Identify which cell holds the provided text, then report its (x, y) central coordinate. 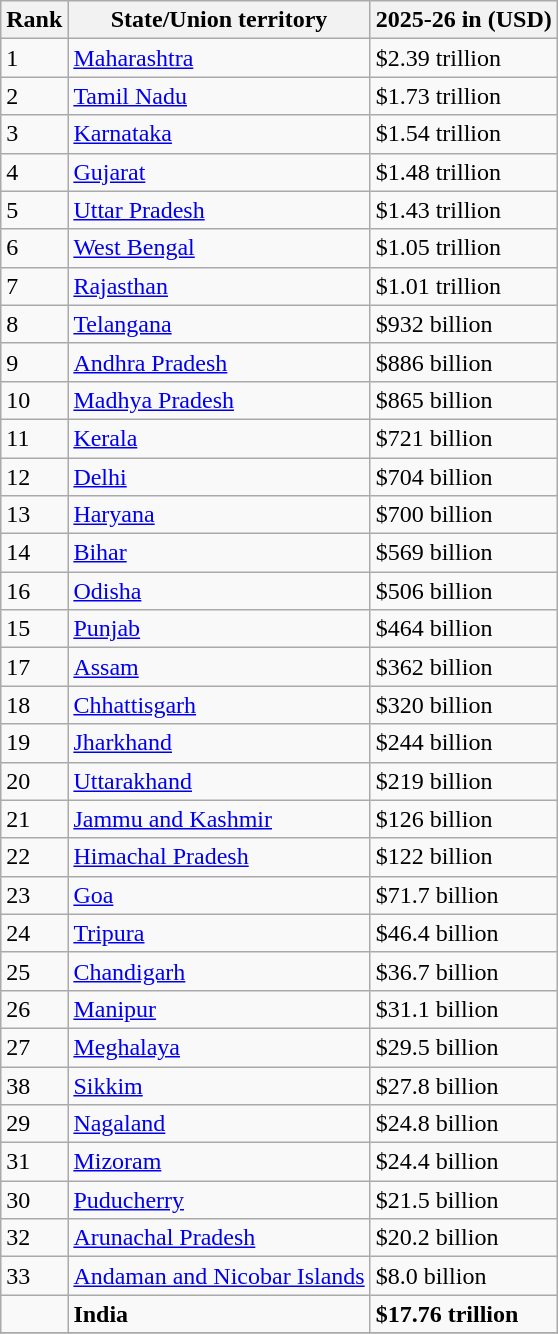
27 (34, 1047)
4 (34, 172)
$31.1 billion (464, 1009)
$1.73 trillion (464, 96)
Haryana (219, 515)
$1.48 trillion (464, 172)
Jammu and Kashmir (219, 819)
$886 billion (464, 362)
29 (34, 1124)
$569 billion (464, 553)
$17.76 trillion (464, 1314)
1 (34, 58)
Andhra Pradesh (219, 362)
$1.54 trillion (464, 134)
Chandigarh (219, 971)
Goa (219, 895)
$2.39 trillion (464, 58)
$704 billion (464, 477)
Kerala (219, 438)
$865 billion (464, 400)
$36.7 billion (464, 971)
Punjab (219, 629)
17 (34, 667)
$27.8 billion (464, 1085)
2025-26 in (USD) (464, 20)
Andaman and Nicobar Islands (219, 1276)
2 (34, 96)
India (219, 1314)
32 (34, 1238)
Bihar (219, 553)
$219 billion (464, 781)
$29.5 billion (464, 1047)
$24.8 billion (464, 1124)
$122 billion (464, 857)
Jharkhand (219, 743)
14 (34, 553)
$24.4 billion (464, 1162)
Arunachal Pradesh (219, 1238)
$506 billion (464, 591)
Gujarat (219, 172)
Chhattisgarh (219, 705)
Himachal Pradesh (219, 857)
7 (34, 286)
$71.7 billion (464, 895)
$8.0 billion (464, 1276)
12 (34, 477)
Odisha (219, 591)
West Bengal (219, 248)
Sikkim (219, 1085)
21 (34, 819)
24 (34, 933)
11 (34, 438)
22 (34, 857)
$21.5 billion (464, 1200)
10 (34, 400)
23 (34, 895)
19 (34, 743)
Mizoram (219, 1162)
Uttarakhand (219, 781)
$244 billion (464, 743)
Assam (219, 667)
9 (34, 362)
$721 billion (464, 438)
$932 billion (464, 324)
State/Union territory (219, 20)
18 (34, 705)
5 (34, 210)
15 (34, 629)
Madhya Pradesh (219, 400)
25 (34, 971)
Karnataka (219, 134)
6 (34, 248)
3 (34, 134)
$464 billion (464, 629)
$20.2 billion (464, 1238)
Rajasthan (219, 286)
33 (34, 1276)
Delhi (219, 477)
38 (34, 1085)
Telangana (219, 324)
30 (34, 1200)
$1.01 trillion (464, 286)
Puducherry (219, 1200)
Rank (34, 20)
Maharashtra (219, 58)
Manipur (219, 1009)
Uttar Pradesh (219, 210)
8 (34, 324)
$362 billion (464, 667)
$1.43 trillion (464, 210)
$126 billion (464, 819)
$46.4 billion (464, 933)
Tamil Nadu (219, 96)
31 (34, 1162)
13 (34, 515)
$1.05 trillion (464, 248)
16 (34, 591)
Nagaland (219, 1124)
20 (34, 781)
Meghalaya (219, 1047)
$700 billion (464, 515)
$320 billion (464, 705)
26 (34, 1009)
Tripura (219, 933)
